Detect which cell encompasses the target text, then output its (X, Y) center coordinate. 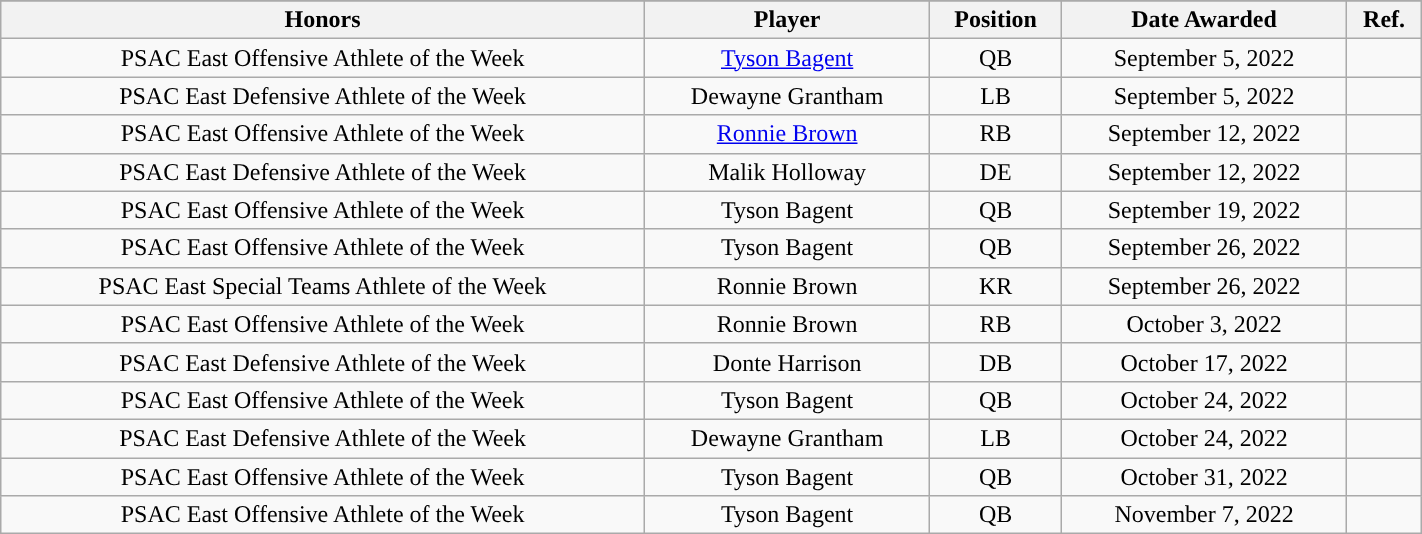
Ref. (1384, 20)
Date Awarded (1204, 20)
DB (996, 362)
Donte Harrison (786, 362)
Position (996, 20)
November 7, 2022 (1204, 515)
DE (996, 172)
PSAC East Special Teams Athlete of the Week (323, 286)
October 17, 2022 (1204, 362)
October 3, 2022 (1204, 324)
September 19, 2022 (1204, 210)
KR (996, 286)
October 31, 2022 (1204, 477)
Honors (323, 20)
Player (786, 20)
Malik Holloway (786, 172)
